Extract the [x, y] coordinate from the center of the cell holding the provided text.  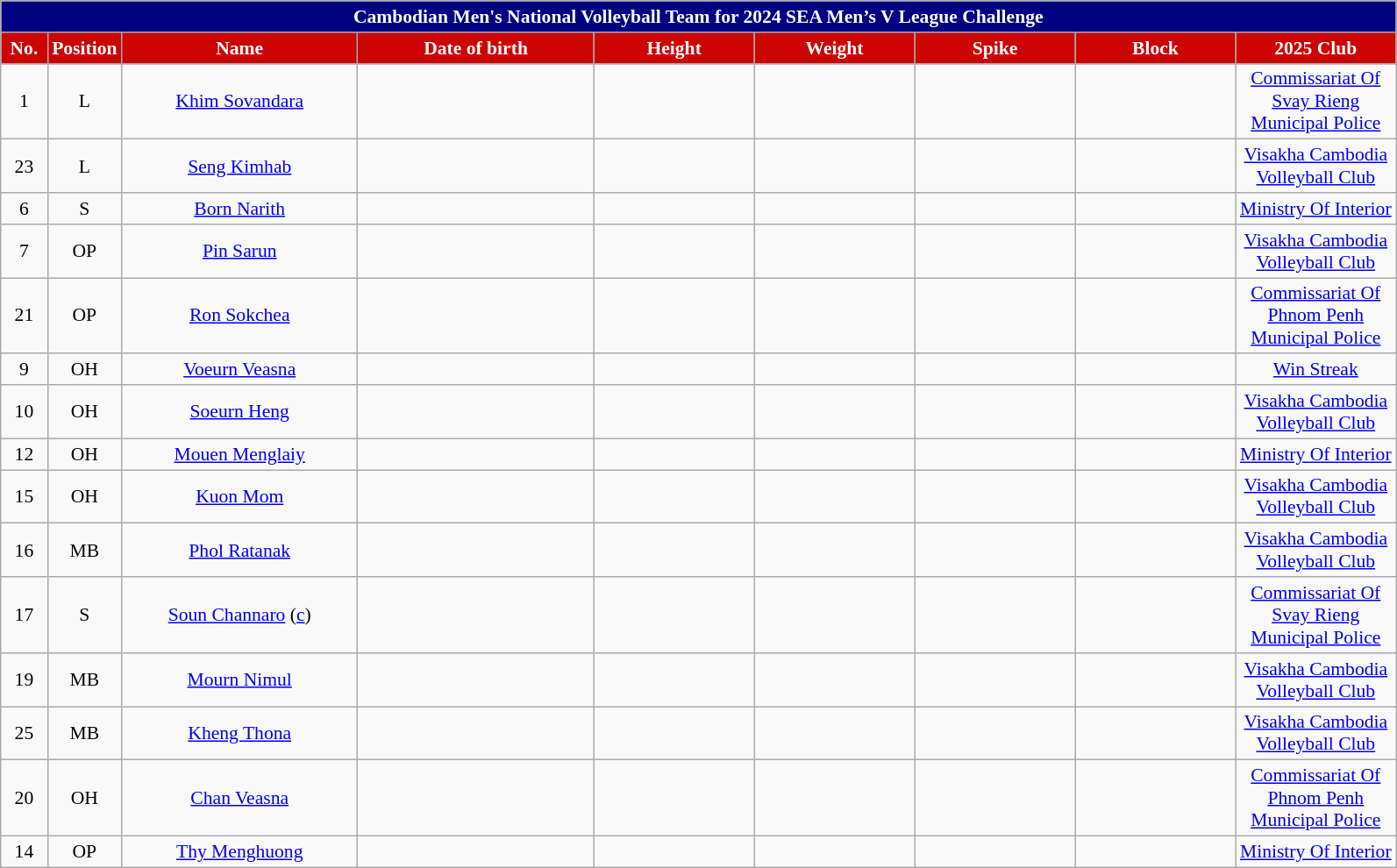
21 [25, 316]
Born Narith [240, 209]
1 [25, 102]
9 [25, 370]
Block [1156, 48]
25 [25, 733]
Kuon Mom [240, 496]
Thy Menghuong [240, 852]
Spike [994, 48]
Mouen Menglaiy [240, 454]
Weight [835, 48]
Kheng Thona [240, 733]
Chan Veasna [240, 798]
15 [25, 496]
Phol Ratanak [240, 551]
23 [25, 167]
Name [240, 48]
Cambodian Men's National Volleyball Team for 2024 SEA Men’s V League Challenge [698, 17]
6 [25, 209]
20 [25, 798]
2025 Club [1315, 48]
10 [25, 412]
Khim Sovandara [240, 102]
Seng Kimhab [240, 167]
Soeurn Heng [240, 412]
Voeurn Veasna [240, 370]
No. [25, 48]
14 [25, 852]
Soun Channaro (c) [240, 615]
Position [84, 48]
Ron Sokchea [240, 316]
17 [25, 615]
7 [25, 251]
Mourn Nimul [240, 680]
Height [674, 48]
19 [25, 680]
Pin Sarun [240, 251]
Win Streak [1315, 370]
Date of birth [475, 48]
16 [25, 551]
12 [25, 454]
